Extract the [X, Y] coordinate from the center of the cell holding the provided text.  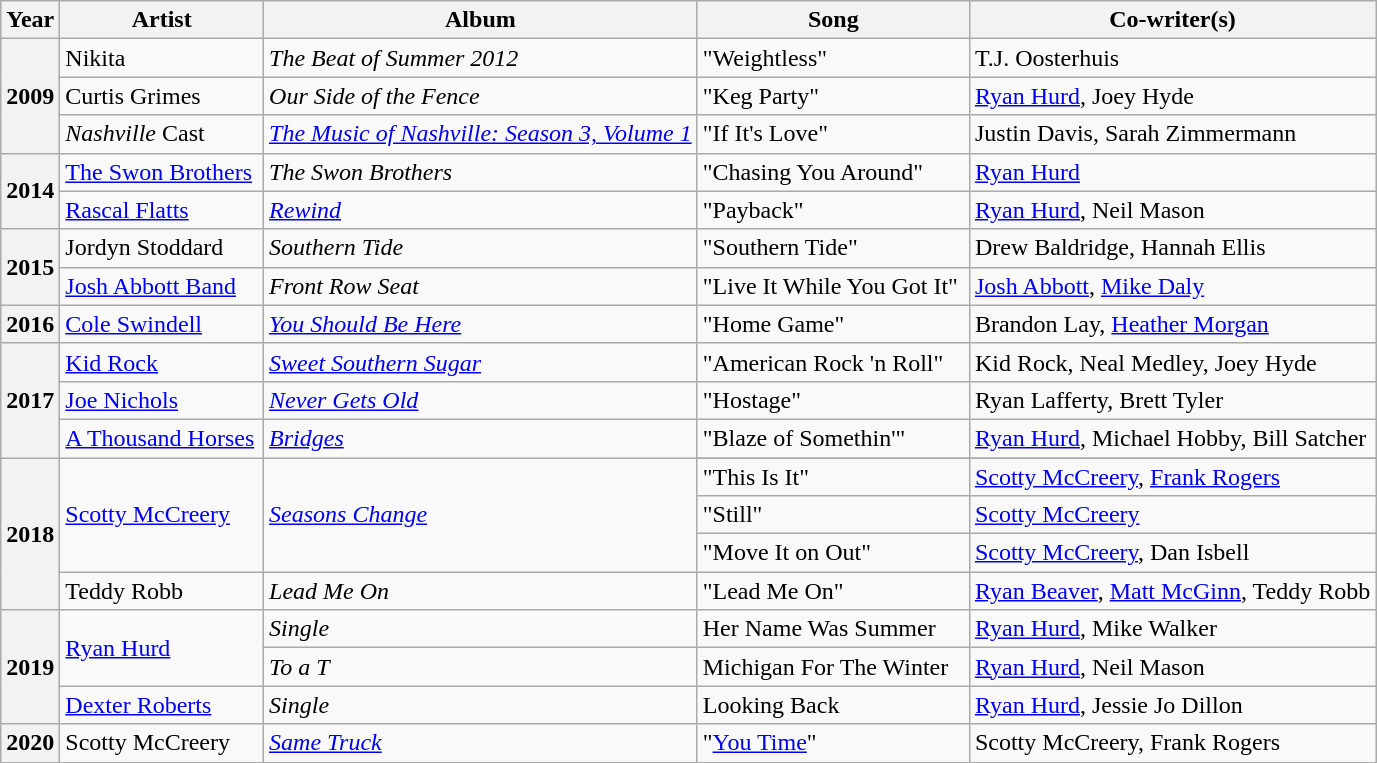
The Beat of Summer 2012 [481, 58]
Ryan Hurd, Mike Walker [1172, 629]
Curtis Grimes [162, 96]
Josh Abbott Band [162, 286]
Bridges [481, 438]
"Chasing You Around" [833, 172]
Michigan For The Winter [833, 667]
"Weightless" [833, 58]
"Live It While You Got It" [833, 286]
Ryan Lafferty, Brett Tyler [1172, 400]
2015 [30, 267]
"Blaze of Somethin'" [833, 438]
Jordyn Stoddard [162, 248]
2009 [30, 96]
"Southern Tide" [833, 248]
Drew Baldridge, Hannah Ellis [1172, 248]
Dexter Roberts [162, 705]
Kid Rock, Neal Medley, Joey Hyde [1172, 362]
Her Name Was Summer [833, 629]
Brandon Lay, Heather Morgan [1172, 324]
"You Time" [833, 743]
"This Is It" [833, 477]
Ryan Beaver, Matt McGinn, Teddy Robb [1172, 591]
"Payback" [833, 210]
Our Side of the Fence [481, 96]
Joe Nichols [162, 400]
2014 [30, 191]
Year [30, 20]
Nikita [162, 58]
Nashville Cast [162, 134]
2019 [30, 667]
Song [833, 20]
Scotty McCreery, Dan Isbell [1172, 553]
2018 [30, 534]
Justin Davis, Sarah Zimmermann [1172, 134]
Sweet Southern Sugar [481, 362]
"Hostage" [833, 400]
"Still" [833, 515]
2016 [30, 324]
Front Row Seat [481, 286]
2020 [30, 743]
Artist [162, 20]
2017 [30, 400]
"Keg Party" [833, 96]
"Lead Me On" [833, 591]
Josh Abbott, Mike Daly [1172, 286]
Ryan Hurd, Michael Hobby, Bill Satcher [1172, 438]
Looking Back [833, 705]
Ryan Hurd, Jessie Jo Dillon [1172, 705]
Teddy Robb [162, 591]
Ryan Hurd, Joey Hyde [1172, 96]
Never Gets Old [481, 400]
Rascal Flatts [162, 210]
Lead Me On [481, 591]
T.J. Oosterhuis [1172, 58]
Southern Tide [481, 248]
"Home Game" [833, 324]
The Music of Nashville: Season 3, Volume 1 [481, 134]
"American Rock 'n Roll" [833, 362]
Kid Rock [162, 362]
"Move It on Out" [833, 553]
To a T [481, 667]
A Thousand Horses [162, 438]
Cole Swindell [162, 324]
You Should Be Here [481, 324]
Album [481, 20]
Seasons Change [481, 515]
Rewind [481, 210]
"If It's Love" [833, 134]
Same Truck [481, 743]
Co-writer(s) [1172, 20]
